Determine the [X, Y] coordinate at the center of the cell enclosing the given text.  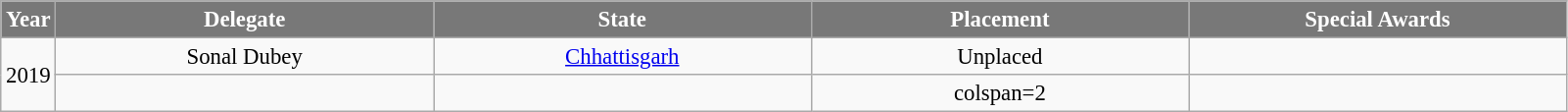
Sonal Dubey [245, 57]
colspan=2 [1000, 93]
State [622, 20]
2019 [28, 75]
Delegate [245, 20]
Special Awards [1378, 20]
Placement [1000, 20]
Year [28, 20]
Chhattisgarh [622, 57]
Unplaced [1000, 57]
